Return [x, y] of the center of cell containing provided text 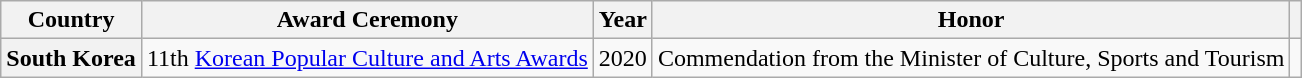
Award Ceremony [367, 20]
Commendation from the Minister of Culture, Sports and Tourism [971, 58]
11th Korean Popular Culture and Arts Awards [367, 58]
Country [72, 20]
South Korea [72, 58]
2020 [622, 58]
Year [622, 20]
Honor [971, 20]
